Locate the cell with the specified text and output its (x, y) center coordinate. 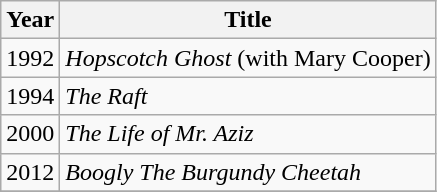
Hopscotch Ghost (with Mary Cooper) (248, 58)
Boogly The Burgundy Cheetah (248, 172)
The Life of Mr. Aziz (248, 134)
The Raft (248, 96)
Year (30, 20)
1992 (30, 58)
2000 (30, 134)
Title (248, 20)
1994 (30, 96)
2012 (30, 172)
